Return the (X, Y) coordinate for the center point of the cell that contains the specified text.  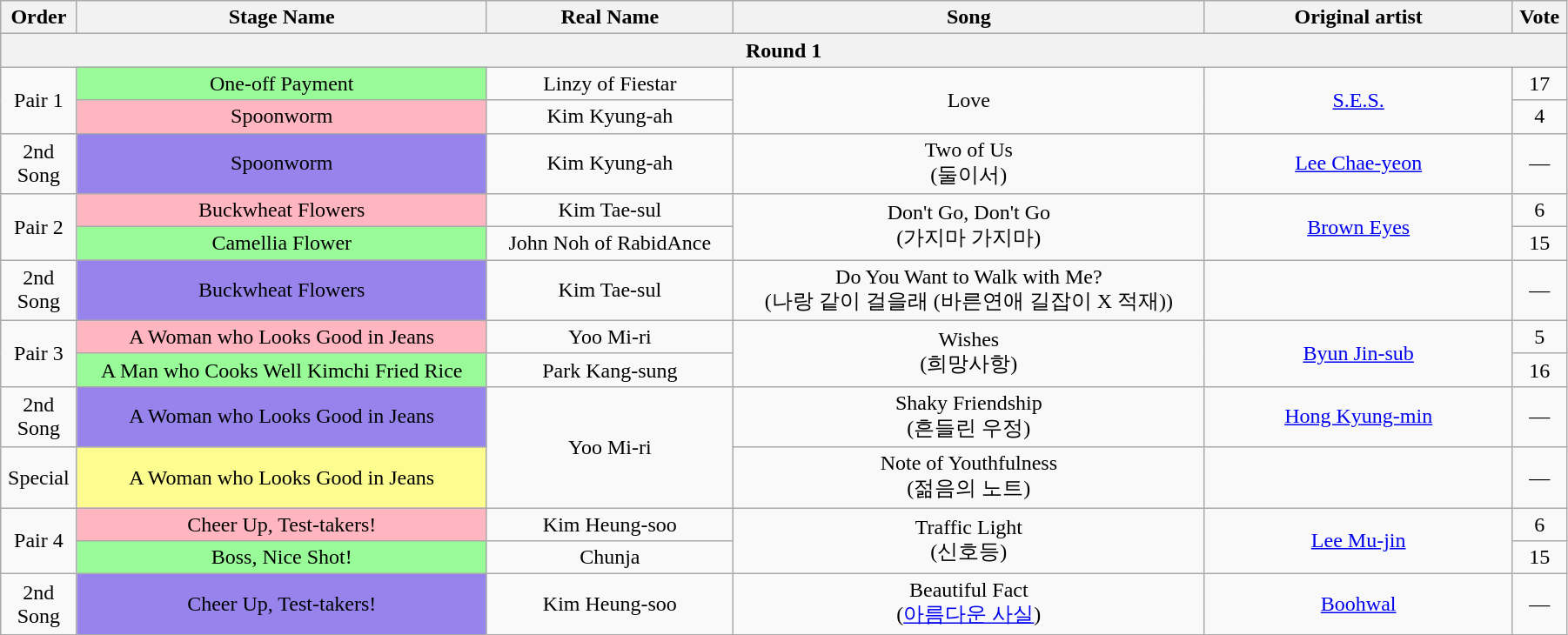
Lee Mu-jin (1358, 541)
Don't Go, Don't Go(가지마 가지마) (968, 227)
Camellia Flower (282, 244)
Love (968, 100)
Pair 3 (38, 353)
Vote (1539, 17)
5 (1539, 337)
Linzy of Fiestar (609, 84)
Boohwal (1358, 605)
Song (968, 17)
Hong Kyung-min (1358, 417)
Lee Chae-yeon (1358, 164)
Traffic Light(신호등) (968, 541)
Pair 4 (38, 541)
Special (38, 478)
Two of Us(둘이서) (968, 164)
4 (1539, 117)
Brown Eyes (1358, 227)
Order (38, 17)
Original artist (1358, 17)
Beautiful Fact(아름다운 사실) (968, 605)
Wishes(희망사항) (968, 353)
Do You Want to Walk with Me?(나랑 같이 걸을래 (바른연애 길잡이 X 적재)) (968, 291)
16 (1539, 370)
Pair 2 (38, 227)
S.E.S. (1358, 100)
Real Name (609, 17)
A Man who Cooks Well Kimchi Fried Rice (282, 370)
Pair 1 (38, 100)
Stage Name (282, 17)
Chunja (609, 558)
Boss, Nice Shot! (282, 558)
Park Kang-sung (609, 370)
Byun Jin-sub (1358, 353)
John Noh of RabidAnce (609, 244)
17 (1539, 84)
Note of Youthfulness(젊음의 노트) (968, 478)
One-off Payment (282, 84)
Shaky Friendship(흔들린 우정) (968, 417)
Round 1 (784, 50)
